Identify which cell holds the provided text, then report its [x, y] central coordinate. 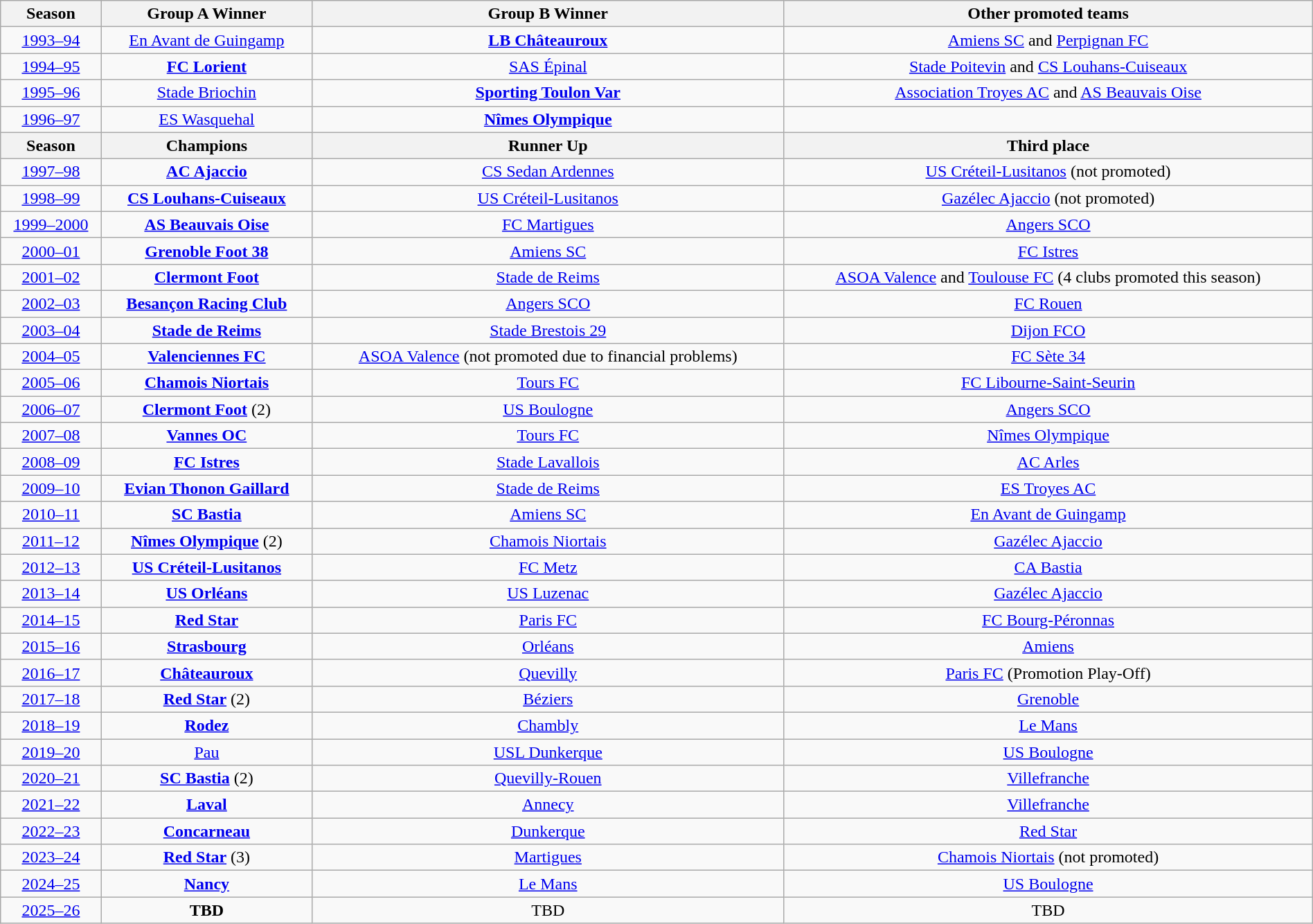
2007–08 [51, 436]
2000–01 [51, 251]
AC Ajaccio [206, 172]
Concarneau [206, 831]
US Orléans [206, 594]
Vannes OC [206, 436]
1999–2000 [51, 224]
2021–22 [51, 805]
1995–96 [51, 93]
2016–17 [51, 673]
2020–21 [51, 779]
Pau [206, 752]
Nancy [206, 884]
Stade Poitevin and CS Louhans-Cuiseaux [1048, 66]
2008–09 [51, 462]
ES Troyes AC [1048, 488]
ASOA Valence and Toulouse FC (4 clubs promoted this season) [1048, 277]
2022–23 [51, 831]
Annecy [548, 805]
Laval [206, 805]
CA Bastia [1048, 567]
Dunkerque [548, 831]
2019–20 [51, 752]
1997–98 [51, 172]
Third place [1048, 145]
2002–03 [51, 303]
2014–15 [51, 620]
Besançon Racing Club [206, 303]
Martigues [548, 858]
Runner Up [548, 145]
Grenoble [1048, 699]
2012–13 [51, 567]
Châteauroux [206, 673]
Clermont Foot (2) [206, 409]
2011–12 [51, 541]
USL Dunkerque [548, 752]
Quevilly [548, 673]
LB Châteauroux [548, 40]
Chambly [548, 725]
Association Troyes AC and AS Beauvais Oise [1048, 93]
FC Bourg-Péronnas [1048, 620]
CS Sedan Ardennes [548, 172]
2025–26 [51, 910]
1996–97 [51, 119]
Paris FC [548, 620]
2006–07 [51, 409]
Strasbourg [206, 646]
CS Louhans-Cuiseaux [206, 198]
SC Bastia (2) [206, 779]
2005–06 [51, 383]
Gazélec Ajaccio (not promoted) [1048, 198]
Red Star (3) [206, 858]
2001–02 [51, 277]
Evian Thonon Gaillard [206, 488]
FC Lorient [206, 66]
Amiens [1048, 646]
Other promoted teams [1048, 14]
2018–19 [51, 725]
FC Metz [548, 567]
2010–11 [51, 515]
Béziers [548, 699]
ES Wasquehal [206, 119]
2023–24 [51, 858]
2004–05 [51, 357]
Orléans [548, 646]
1994–95 [51, 66]
ASOA Valence (not promoted due to financial problems) [548, 357]
Group A Winner [206, 14]
Champions [206, 145]
2015–16 [51, 646]
2017–18 [51, 699]
Valenciennes FC [206, 357]
FC Martigues [548, 224]
Clermont Foot [206, 277]
Group B Winner [548, 14]
Stade Briochin [206, 93]
Stade Brestois 29 [548, 330]
Rodez [206, 725]
SC Bastia [206, 515]
2003–04 [51, 330]
Nîmes Olympique (2) [206, 541]
Chamois Niortais (not promoted) [1048, 858]
2013–14 [51, 594]
AC Arles [1048, 462]
FC Libourne-Saint-Seurin [1048, 383]
Dijon FCO [1048, 330]
Amiens SC and Perpignan FC [1048, 40]
2024–25 [51, 884]
Sporting Toulon Var [548, 93]
SAS Épinal [548, 66]
FC Sète 34 [1048, 357]
Red Star (2) [206, 699]
AS Beauvais Oise [206, 224]
1998–99 [51, 198]
Quevilly-Rouen [548, 779]
US Luzenac [548, 594]
Paris FC (Promotion Play-Off) [1048, 673]
Stade Lavallois [548, 462]
US Créteil-Lusitanos (not promoted) [1048, 172]
2009–10 [51, 488]
Grenoble Foot 38 [206, 251]
FC Rouen [1048, 303]
1993–94 [51, 40]
